Capture the cell that displays the provided text and extract its [X, Y] central coordinate. 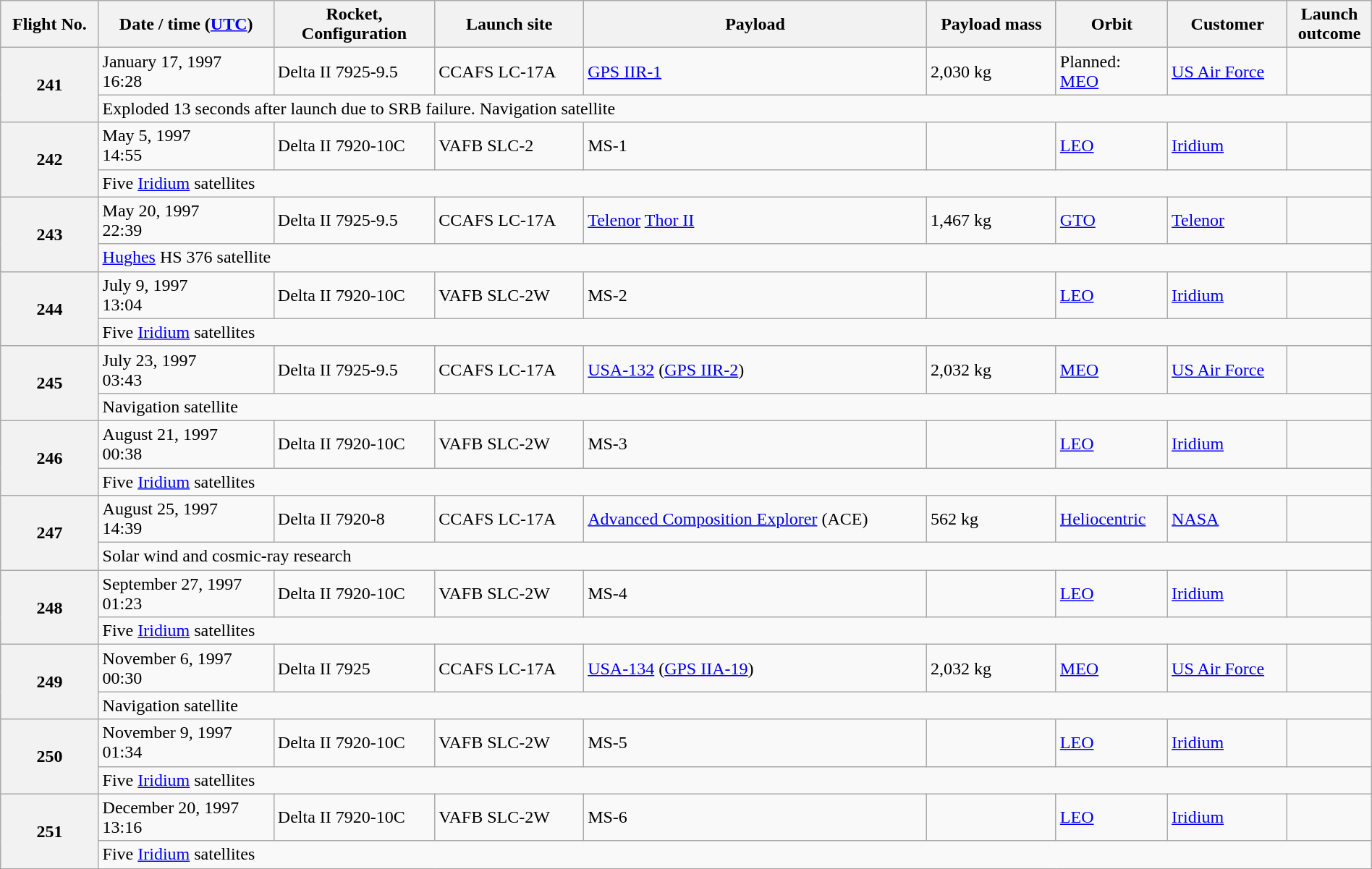
November 6, 199700:30 [186, 669]
Planned:MEO [1111, 71]
GPS IIR-1 [755, 71]
Launch outcome [1329, 25]
MS-5 [755, 742]
Telenor Thor II [755, 220]
Heliocentric [1111, 520]
Delta II 7920-8 [354, 520]
251 [49, 831]
Orbit [1111, 25]
MS-1 [755, 146]
562 kg [991, 520]
249 [49, 682]
Exploded 13 seconds after launch due to SRB failure. Navigation satellite [735, 109]
Telenor [1227, 220]
July 9, 199713:04 [186, 295]
248 [49, 608]
November 9, 199701:34 [186, 742]
Payload [755, 25]
NASA [1227, 520]
January 17, 199716:28 [186, 71]
244 [49, 308]
MS-2 [755, 295]
August 25, 199714:39 [186, 520]
VAFB SLC-2 [509, 146]
Delta II 7925 [354, 669]
242 [49, 159]
Payload mass [991, 25]
250 [49, 757]
Date / time (UTC) [186, 25]
247 [49, 533]
246 [49, 457]
243 [49, 234]
Flight No. [49, 25]
Customer [1227, 25]
August 21, 199700:38 [186, 444]
245 [49, 383]
May 20, 199722:39 [186, 220]
2,030 kg [991, 71]
Advanced Composition Explorer (ACE) [755, 520]
MS-4 [755, 593]
Launch site [509, 25]
USA-134 (GPS IIA-19) [755, 669]
USA-132 (GPS IIR-2) [755, 369]
July 23, 199703:43 [186, 369]
May 5, 199714:55 [186, 146]
Solar wind and cosmic-ray research [735, 556]
MS-6 [755, 818]
Hughes HS 376 satellite [735, 258]
December 20, 199713:16 [186, 818]
241 [49, 85]
MS-3 [755, 444]
GTO [1111, 220]
Rocket, Configuration [354, 25]
1,467 kg [991, 220]
September 27, 199701:23 [186, 593]
